Locate the cell with the specified text and output its [X, Y] center coordinate. 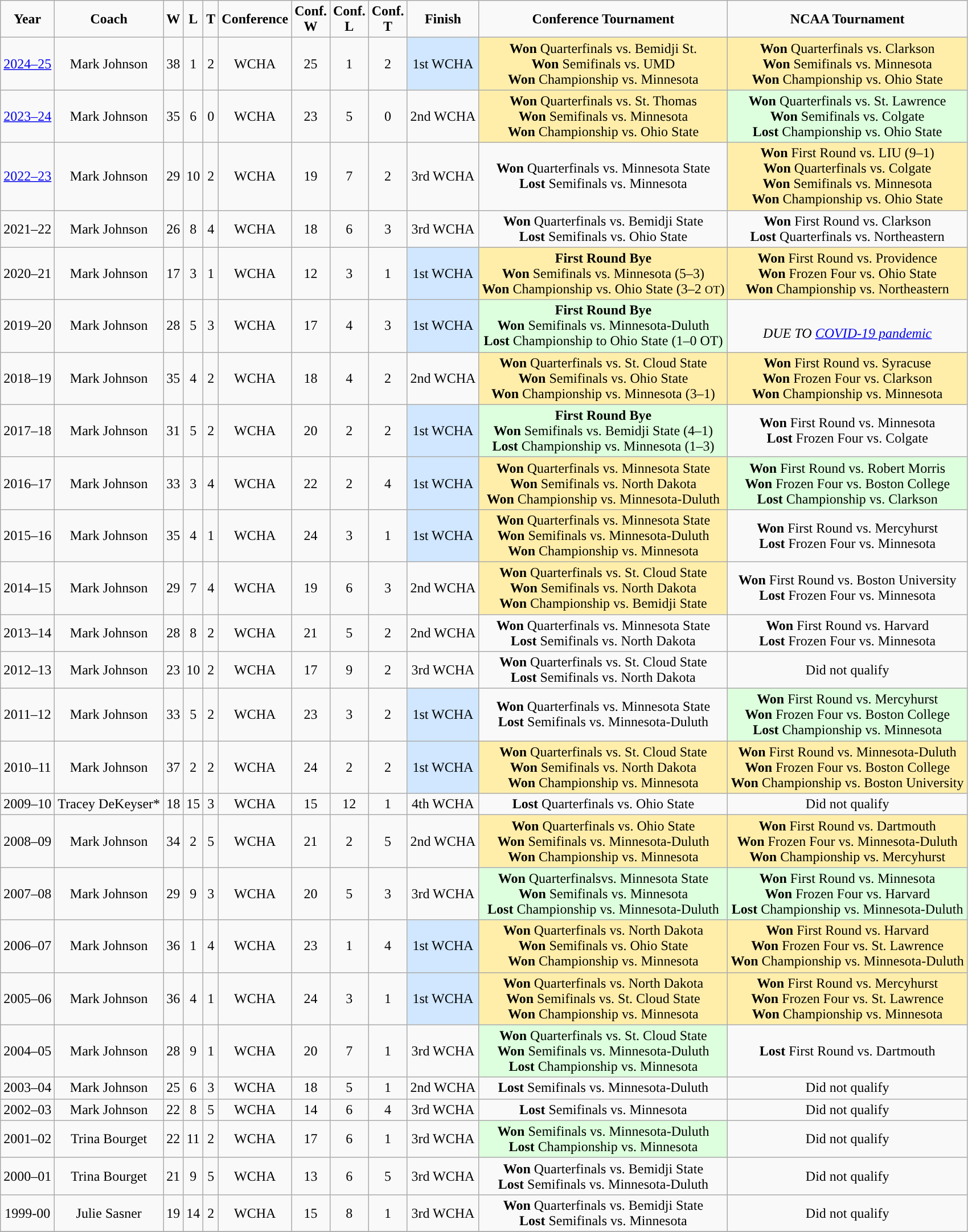
Won First Round vs. Mercyhurst Lost Frozen Four vs. Minnesota [847, 535]
2001–02 [27, 1139]
2016–17 [27, 483]
Won First Round vs. Harvard Won Frozen Four vs. St. Lawrence Won Championship vs. Minnesota-Duluth [847, 946]
2020–21 [27, 273]
Won First Round vs. Robert Morris Won Frozen Four vs. Boston College Lost Championship vs. Clarkson [847, 483]
34 [173, 841]
Won Quarterfinals vs. St. Lawrence Won Semifinals vs. Colgate Lost Championship vs. Ohio State [847, 116]
2018–19 [27, 378]
2005–06 [27, 998]
DUE TO COVID-19 pandemic [847, 326]
Won Quarterfinals vs. Bemidji State Lost Semifinals vs. Ohio State [604, 229]
Lost Semifinals vs. Minnesota-Duluth [604, 1088]
38 [173, 64]
W [173, 19]
Won First Round vs. Minnesota-Duluth Won Frozen Four vs. Boston College Won Championship vs. Boston University [847, 767]
Won Quarterfinals vs. Clarkson Won Semifinals vs. Minnesota Won Championship vs. Ohio State [847, 64]
2008–09 [27, 841]
Won Quarterfinals vs. Minnesota State Lost Semifinals vs. Minnesota-Duluth [604, 715]
2015–16 [27, 535]
2022–23 [27, 177]
2021–22 [27, 229]
2000–01 [27, 1176]
2006–07 [27, 946]
2011–12 [27, 715]
37 [173, 767]
26 [173, 229]
31 [173, 431]
Won First Round vs. Syracuse Won Frozen Four vs. Clarkson Won Championship vs. Minnesota [847, 378]
Won Quarterfinals vs. St. Cloud State Won Semifinals vs. North Dakota Won Championship vs. Bemidji State [604, 588]
Won Quarterfinals vs. Ohio State Won Semifinals vs. Minnesota-Duluth Won Championship vs. Minnesota [604, 841]
Won First Round vs. LIU (9–1) Won Quarterfinals vs. Colgate Won Semifinals vs. Minnesota Won Championship vs. Ohio State [847, 177]
2012–13 [27, 670]
2009–10 [27, 804]
Won Quarterfinals vs. North Dakota Won Semifinals vs. St. Cloud State Won Championship vs. Minnesota [604, 998]
Julie Sasner [109, 1213]
2017–18 [27, 431]
Won Quarterfinals vs. St. Cloud State Lost Semifinals vs. North Dakota [604, 670]
2010–11 [27, 767]
First Round Bye Won Semifinals vs. Minnesota-Duluth Lost Championship to Ohio State (1–0 OT) [604, 326]
Won First Round vs. Boston University Lost Frozen Four vs. Minnesota [847, 588]
Conference Tournament [604, 19]
Won Quarterfinals vs. North Dakota Won Semifinals vs. Ohio State Won Championship vs. Minnesota [604, 946]
Won Quarterfinals vs. St. Thomas Won Semifinals vs. Minnesota Won Championship vs. Ohio State [604, 116]
Tracey DeKeyser* [109, 804]
2019–20 [27, 326]
Lost Quarterfinals vs. Ohio State [604, 804]
First Round Bye Won Semifinals vs. Minnesota (5–3) Won Championship vs. Ohio State (3–2 OT) [604, 273]
Won Quarterfinals vs. Minnesota State Lost Semifinals vs. North Dakota [604, 632]
Won Quarterfinals vs. St. Cloud State Won Semifinals vs. North Dakota Won Championship vs. Minnesota [604, 767]
Won First Round vs. Mercyhurst Won Frozen Four vs. St. Lawrence Won Championship vs. Minnesota [847, 998]
Won First Round vs. Providence Won Frozen Four vs. Ohio State Won Championship vs. Northeastern [847, 273]
Won Quarterfinals vs. Bemidji State Lost Semifinals vs. Minnesota [604, 1213]
Won Quarterfinals vs. Minnesota State Won Semifinals vs. Minnesota-Duluth Won Championship vs. Minnesota [604, 535]
13 [311, 1176]
Won First Round vs. Harvard Lost Frozen Four vs. Minnesota [847, 632]
4th WCHA [443, 804]
Won Quarterfinals vs. Minnesota State Won Semifinals vs. North Dakota Won Championship vs. Minnesota-Duluth [604, 483]
Won First Round vs. Clarkson Lost Quarterfinals vs. Northeastern [847, 229]
Year [27, 19]
First Round Bye Won Semifinals vs. Bemidji State (4–1) Lost Championship vs. Minnesota (1–3) [604, 431]
Lost First Round vs. Dartmouth [847, 1051]
2002–03 [27, 1110]
2007–08 [27, 894]
Won First Round vs. Mercyhurst Won Frozen Four vs. Boston College Lost Championship vs. Minnesota [847, 715]
1999-00 [27, 1213]
T [211, 19]
Won Quarterfinals vs. Bemidji St. Won Semifinals vs. UMD Won Championship vs. Minnesota [604, 64]
2023–24 [27, 116]
Won Quarterfinals vs. Minnesota State Lost Semifinals vs. Minnesota [604, 177]
Lost Semifinals vs. Minnesota [604, 1110]
Conf. T [388, 19]
Conf. W [311, 19]
Coach [109, 19]
2013–14 [27, 632]
Finish [443, 19]
Won First Round vs. Minnesota Lost Frozen Four vs. Colgate [847, 431]
2024–25 [27, 64]
Won First Round vs. Dartmouth Won Frozen Four vs. Minnesota-Duluth Won Championship vs. Mercyhurst [847, 841]
Conf. L [349, 19]
2004–05 [27, 1051]
Won Quarterfinals vs. Bemidji State Lost Semifinals vs. Minnesota-Duluth [604, 1176]
Won First Round vs. Minnesota Won Frozen Four vs. Harvard Lost Championship vs. Minnesota-Duluth [847, 894]
Won Quarterfinals vs. St. Cloud State Won Semifinals vs. Ohio State Won Championship vs. Minnesota (3–1) [604, 378]
Won Semifinals vs. Minnesota-Duluth Lost Championship vs. Minnesota [604, 1139]
Won Quarterfinals vs. St. Cloud State Won Semifinals vs. Minnesota-Duluth Lost Championship vs. Minnesota [604, 1051]
2014–15 [27, 588]
11 [194, 1139]
2003–04 [27, 1088]
L [194, 19]
Won Quarterfinalsvs. Minnesota State Won Semifinals vs. Minnesota Lost Championship vs. Minnesota-Duluth [604, 894]
Conference [255, 19]
NCAA Tournament [847, 19]
